Identify which cell holds the provided text, then report its [X, Y] central coordinate. 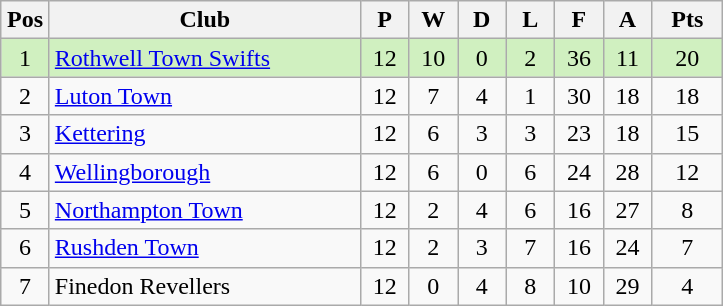
Rushden Town [204, 248]
A [628, 20]
11 [628, 58]
30 [580, 96]
Pts [688, 20]
Rothwell Town Swifts [204, 58]
28 [628, 172]
29 [628, 286]
15 [688, 134]
5 [26, 210]
Kettering [204, 134]
27 [628, 210]
Finedon Revellers [204, 286]
Pos [26, 20]
23 [580, 134]
F [580, 20]
W [434, 20]
Northampton Town [204, 210]
Luton Town [204, 96]
D [482, 20]
L [530, 20]
36 [580, 58]
Wellingborough [204, 172]
Club [204, 20]
P [384, 20]
20 [688, 58]
